Find where the given text appears and provide that cell's center as [x, y] coordinate. 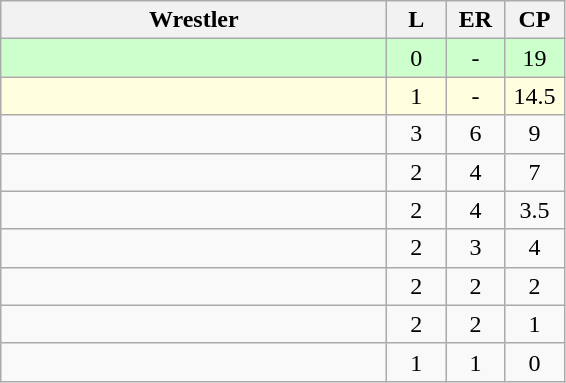
14.5 [534, 96]
CP [534, 20]
6 [476, 134]
9 [534, 134]
ER [476, 20]
7 [534, 172]
3.5 [534, 210]
19 [534, 58]
L [416, 20]
Wrestler [194, 20]
